Output the [x, y] coordinate of the center of the cell containing the given text.  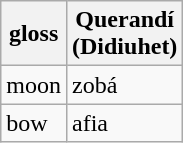
moon [34, 85]
gloss [34, 34]
zobá [124, 85]
bow [34, 123]
Querandí(Didiuhet) [124, 34]
afia [124, 123]
